For the text-containing cell, return its midpoint in (X, Y) coordinate format. 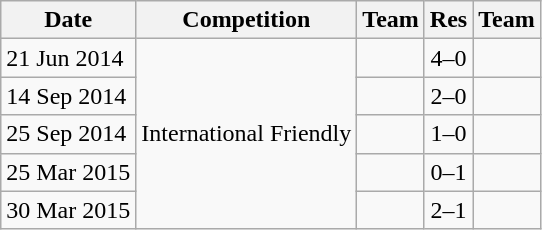
1–0 (448, 134)
2–1 (448, 210)
25 Mar 2015 (68, 172)
Date (68, 20)
International Friendly (246, 134)
14 Sep 2014 (68, 96)
4–0 (448, 58)
Res (448, 20)
0–1 (448, 172)
Competition (246, 20)
2–0 (448, 96)
25 Sep 2014 (68, 134)
21 Jun 2014 (68, 58)
30 Mar 2015 (68, 210)
